Extract the (x, y) coordinate from the center of the cell holding the provided text.  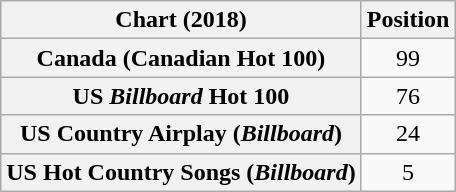
US Billboard Hot 100 (181, 96)
Position (408, 20)
Canada (Canadian Hot 100) (181, 58)
24 (408, 134)
5 (408, 172)
US Country Airplay (Billboard) (181, 134)
99 (408, 58)
76 (408, 96)
Chart (2018) (181, 20)
US Hot Country Songs (Billboard) (181, 172)
